Locate the cell with the specified text and output its [x, y] center coordinate. 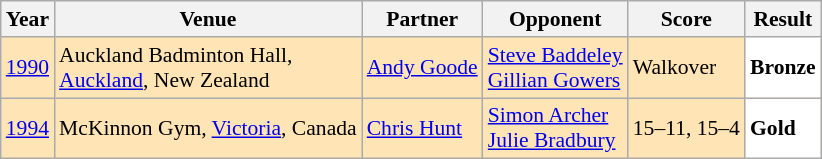
1990 [28, 68]
Simon Archer Julie Bradbury [556, 128]
Result [783, 19]
Partner [422, 19]
Gold [783, 128]
Chris Hunt [422, 128]
Bronze [783, 68]
Steve Baddeley Gillian Gowers [556, 68]
Walkover [686, 68]
Venue [208, 19]
Andy Goode [422, 68]
Auckland Badminton Hall,Auckland, New Zealand [208, 68]
15–11, 15–4 [686, 128]
1994 [28, 128]
McKinnon Gym, Victoria, Canada [208, 128]
Score [686, 19]
Opponent [556, 19]
Year [28, 19]
